Identify which cell holds the provided text, then report its [x, y] central coordinate. 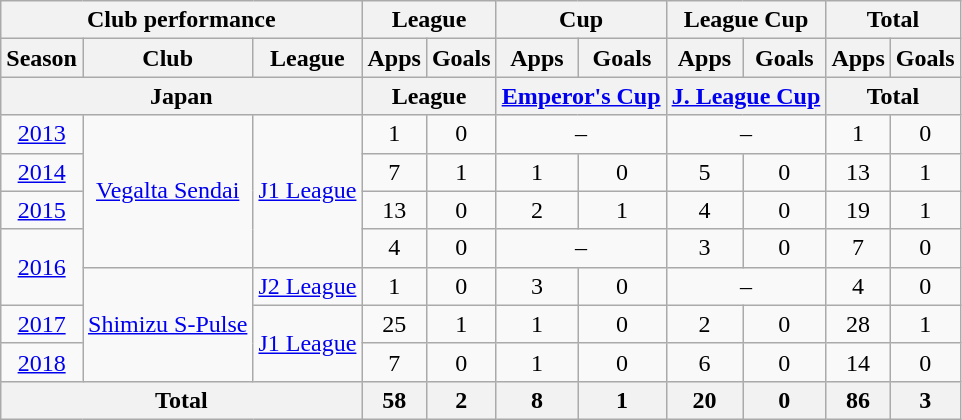
2013 [42, 134]
Cup [581, 20]
8 [537, 400]
19 [858, 210]
J2 League [308, 286]
14 [858, 362]
6 [704, 362]
2017 [42, 324]
2015 [42, 210]
2016 [42, 267]
Shimizu S-Pulse [167, 324]
Emperor's Cup [581, 96]
Vegalta Sendai [167, 191]
Club performance [182, 20]
2018 [42, 362]
J. League Cup [746, 96]
Japan [182, 96]
Club [167, 58]
Season [42, 58]
5 [704, 172]
86 [858, 400]
20 [704, 400]
28 [858, 324]
25 [394, 324]
League Cup [746, 20]
2014 [42, 172]
58 [394, 400]
